Extract the (x, y) coordinate from the center of the cell holding the provided text.  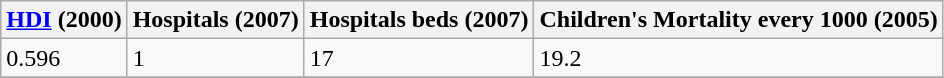
Children's Mortality every 1000 (2005) (738, 20)
Hospitals beds (2007) (419, 20)
Hospitals (2007) (216, 20)
0.596 (64, 58)
1 (216, 58)
HDI (2000) (64, 20)
19.2 (738, 58)
17 (419, 58)
